Search for the cell housing the specified text and yield its (X, Y) center coordinate. 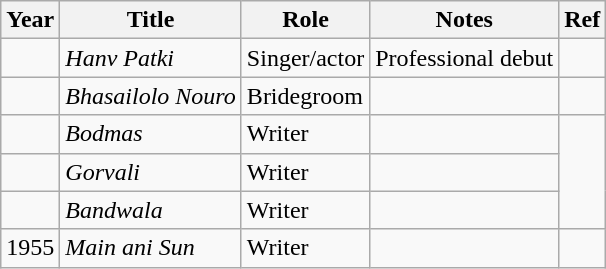
Singer/actor (305, 58)
Role (305, 20)
Main ani Sun (151, 248)
Hanv Patki (151, 58)
Bhasailolo Nouro (151, 96)
Bridegroom (305, 96)
Year (30, 20)
Title (151, 20)
Gorvali (151, 172)
Professional debut (464, 58)
Bodmas (151, 134)
1955 (30, 248)
Notes (464, 20)
Bandwala (151, 210)
Ref (582, 20)
